Search for the cell housing the specified text and yield its [X, Y] center coordinate. 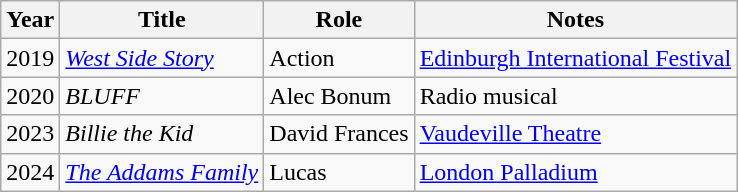
Alec Bonum [339, 96]
Notes [576, 20]
BLUFF [162, 96]
Action [339, 58]
Lucas [339, 172]
Vaudeville Theatre [576, 134]
Year [30, 20]
2020 [30, 96]
The Addams Family [162, 172]
London Palladium [576, 172]
David Frances [339, 134]
2024 [30, 172]
Radio musical [576, 96]
2019 [30, 58]
2023 [30, 134]
Role [339, 20]
West Side Story [162, 58]
Title [162, 20]
Edinburgh International Festival [576, 58]
Billie the Kid [162, 134]
